Return the [x, y] coordinate for the center point of the cell that contains the specified text.  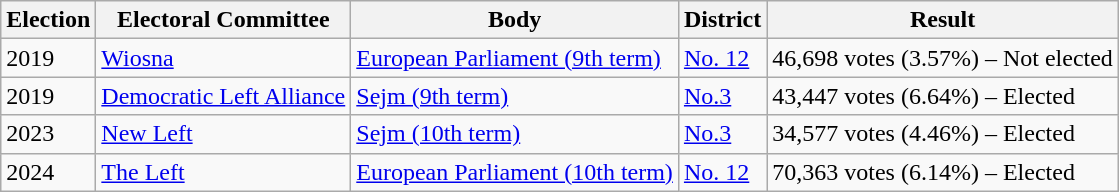
Sejm (10th term) [515, 134]
2023 [48, 134]
Election [48, 20]
70,363 votes (6.14%) – Elected [943, 172]
34,577 votes (4.46%) – Elected [943, 134]
The Left [224, 172]
Body [515, 20]
2024 [48, 172]
Sejm (9th term) [515, 96]
43,447 votes (6.64%) – Elected [943, 96]
46,698 votes (3.57%) – Not elected [943, 58]
New Left [224, 134]
European Parliament (10th term) [515, 172]
Result [943, 20]
Democratic Left Alliance [224, 96]
Electoral Committee [224, 20]
Wiosna [224, 58]
District [722, 20]
European Parliament (9th term) [515, 58]
